Return (X, Y) of the center of cell containing provided text 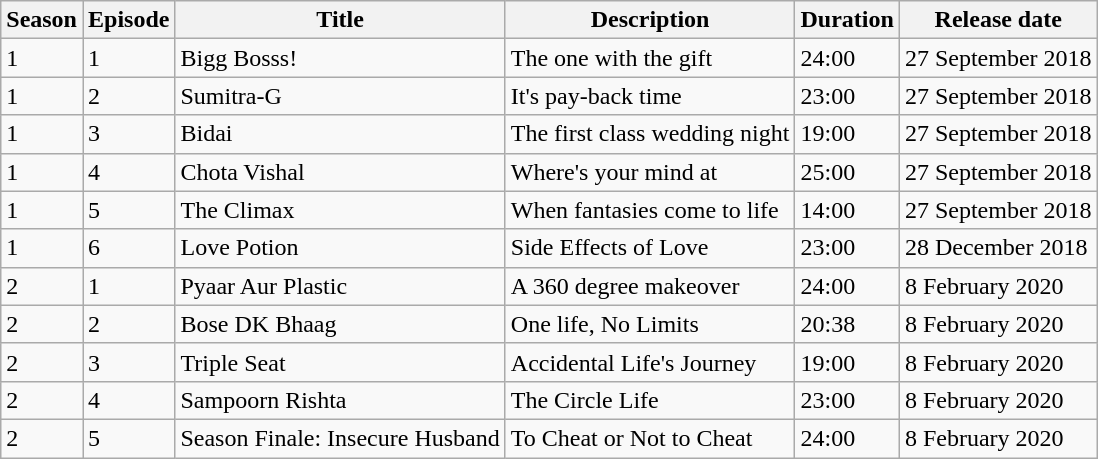
Side Effects of Love (650, 248)
Duration (847, 20)
Sumitra-G (340, 96)
14:00 (847, 210)
25:00 (847, 172)
Triple Seat (340, 362)
Bidai (340, 134)
Title (340, 20)
One life, No Limits (650, 324)
The Climax (340, 210)
Accidental Life's Journey (650, 362)
Where's your mind at (650, 172)
The first class wedding night (650, 134)
When fantasies come to life (650, 210)
The Circle Life (650, 400)
Pyaar Aur Plastic (340, 286)
6 (128, 248)
Sampoorn Rishta (340, 400)
Release date (998, 20)
The one with the gift (650, 58)
Love Potion (340, 248)
It's pay-back time (650, 96)
20:38 (847, 324)
Bose DK Bhaag (340, 324)
Season Finale: Insecure Husband (340, 438)
Season (42, 20)
A 360 degree makeover (650, 286)
Chota Vishal (340, 172)
Episode (128, 20)
28 December 2018 (998, 248)
To Cheat or Not to Cheat (650, 438)
Bigg Bosss! (340, 58)
Description (650, 20)
